Return the [x, y] coordinate for the center point of the cell that contains the specified text.  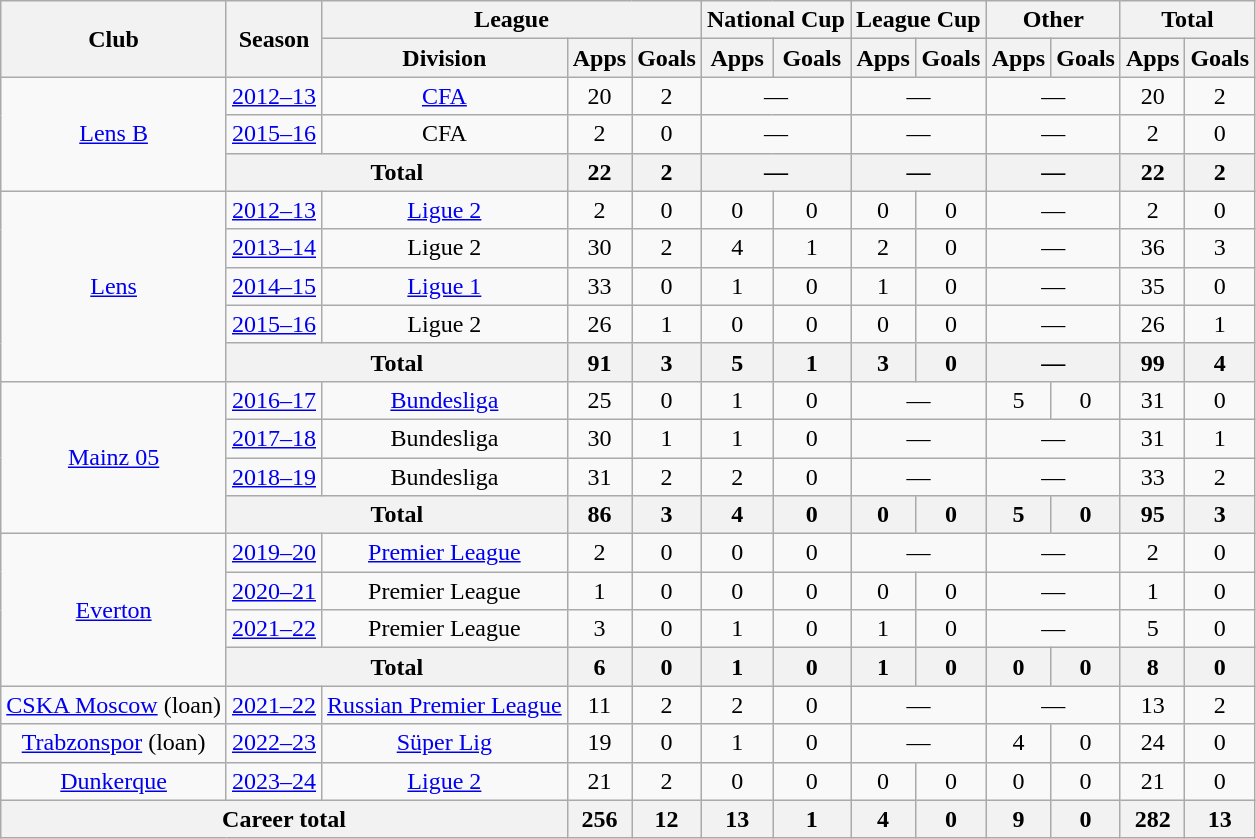
86 [599, 515]
36 [1152, 248]
25 [599, 400]
95 [1152, 515]
Trabzonspor (loan) [114, 743]
8 [1152, 667]
11 [599, 705]
Süper Lig [445, 743]
Dunkerque [114, 781]
Everton [114, 610]
National Cup [776, 20]
Lens B [114, 134]
League Cup [918, 20]
2017–18 [274, 438]
Mainz 05 [114, 457]
Club [114, 39]
282 [1152, 819]
2014–15 [274, 286]
24 [1152, 743]
2019–20 [274, 553]
Season [274, 39]
2020–21 [274, 591]
Russian Premier League [445, 705]
2016–17 [274, 400]
Other [1053, 20]
91 [599, 362]
Lens [114, 286]
2022–23 [274, 743]
99 [1152, 362]
League [512, 20]
CSKA Moscow (loan) [114, 705]
35 [1152, 286]
Ligue 1 [445, 286]
2013–14 [274, 248]
2018–19 [274, 477]
Division [445, 58]
19 [599, 743]
256 [599, 819]
12 [667, 819]
9 [1018, 819]
2023–24 [274, 781]
Career total [284, 819]
6 [599, 667]
